Extract the (x, y) coordinate from the center of the cell holding the provided text.  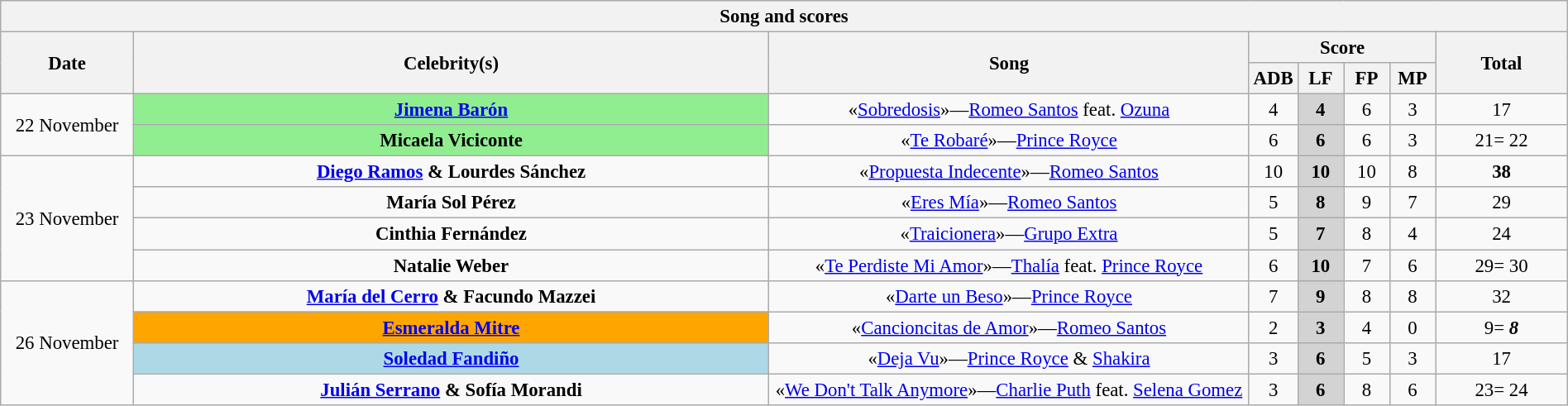
Date (68, 63)
23 November (68, 218)
Soledad Fandiño (451, 358)
LF (1321, 79)
32 (1502, 296)
Esmeralda Mitre (451, 327)
«Sobredosis»—Romeo Santos feat. Ozuna (1009, 110)
2 (1274, 327)
9= 8 (1502, 327)
«We Don't Talk Anymore»—Charlie Puth feat. Selena Gomez (1009, 389)
MP (1413, 79)
«Te Perdiste Mi Amor»—Thalía feat. Prince Royce (1009, 265)
«Darte un Beso»—Prince Royce (1009, 296)
«Cancioncitas de Amor»—Romeo Santos (1009, 327)
«Eres Mía»—Romeo Santos (1009, 203)
«Propuesta Indecente»—Romeo Santos (1009, 172)
24 (1502, 234)
Natalie Weber (451, 265)
23= 24 (1502, 389)
María del Cerro & Facundo Mazzei (451, 296)
Score (1341, 48)
ADB (1274, 79)
29 (1502, 203)
María Sol Pérez (451, 203)
Total (1502, 63)
Diego Ramos & Lourdes Sánchez (451, 172)
26 November (68, 342)
Jimena Barón (451, 110)
Song and scores (784, 17)
Cinthia Fernández (451, 234)
29= 30 (1502, 265)
FP (1367, 79)
22 November (68, 126)
Julián Serrano & Sofía Morandi (451, 389)
«Te Robaré»—Prince Royce (1009, 141)
38 (1502, 172)
«Deja Vu»—Prince Royce & Shakira (1009, 358)
Celebrity(s) (451, 63)
Song (1009, 63)
21= 22 (1502, 141)
«Traicionera»—Grupo Extra (1009, 234)
0 (1413, 327)
Micaela Viciconte (451, 141)
